Detect which cell encompasses the target text, then output its (x, y) center coordinate. 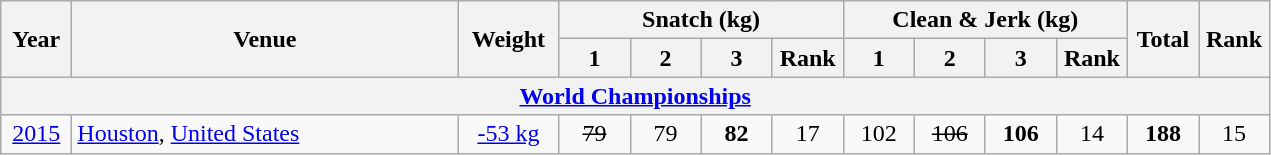
188 (1162, 134)
Clean & Jerk (kg) (985, 20)
Total (1162, 39)
82 (736, 134)
-53 kg (508, 134)
World Championships (636, 96)
14 (1092, 134)
Houston, United States (265, 134)
Snatch (kg) (701, 20)
2015 (36, 134)
15 (1234, 134)
17 (808, 134)
102 (878, 134)
Weight (508, 39)
Year (36, 39)
Venue (265, 39)
